Extract the [X, Y] coordinate from the center of the cell holding the provided text.  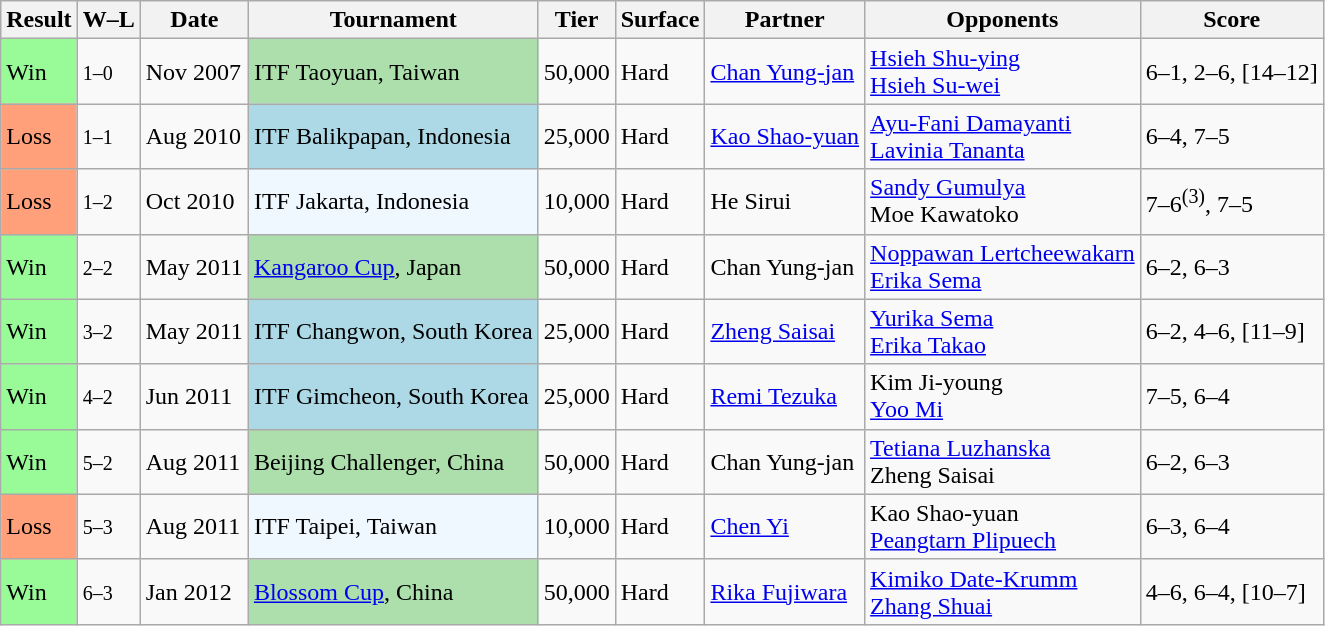
3–2 [108, 332]
ITF Taipei, Taiwan [393, 526]
Ayu-Fani Damayanti Lavinia Tananta [1003, 136]
ITF Changwon, South Korea [393, 332]
ITF Jakarta, Indonesia [393, 202]
Rika Fujiwara [785, 592]
Kao Shao-yuan [785, 136]
Kao Shao-yuan Peangtarn Plipuech [1003, 526]
Oct 2010 [194, 202]
6–3 [108, 592]
Tetiana Luzhanska Zheng Saisai [1003, 462]
6–4, 7–5 [1232, 136]
Aug 2010 [194, 136]
Score [1232, 20]
1–1 [108, 136]
Opponents [1003, 20]
1–0 [108, 72]
6–1, 2–6, [14–12] [1232, 72]
W–L [108, 20]
Tournament [393, 20]
Jun 2011 [194, 396]
1–2 [108, 202]
Kim Ji-young Yoo Mi [1003, 396]
6–2, 4–6, [11–9] [1232, 332]
Kimiko Date-Krumm Zhang Shuai [1003, 592]
Date [194, 20]
ITF Gimcheon, South Korea [393, 396]
Blossom Cup, China [393, 592]
4–6, 6–4, [10–7] [1232, 592]
Remi Tezuka [785, 396]
Tier [576, 20]
Surface [660, 20]
2–2 [108, 266]
Beijing Challenger, China [393, 462]
Result [39, 20]
7–6(3), 7–5 [1232, 202]
Jan 2012 [194, 592]
5–2 [108, 462]
6–3, 6–4 [1232, 526]
7–5, 6–4 [1232, 396]
Kangaroo Cup, Japan [393, 266]
Chen Yi [785, 526]
Hsieh Shu-ying Hsieh Su-wei [1003, 72]
ITF Taoyuan, Taiwan [393, 72]
ITF Balikpapan, Indonesia [393, 136]
5–3 [108, 526]
Noppawan Lertcheewakarn Erika Sema [1003, 266]
Zheng Saisai [785, 332]
Yurika Sema Erika Takao [1003, 332]
4–2 [108, 396]
Sandy Gumulya Moe Kawatoko [1003, 202]
He Sirui [785, 202]
Partner [785, 20]
Nov 2007 [194, 72]
